Return the [X, Y] coordinate for the center point of the cell that contains the specified text.  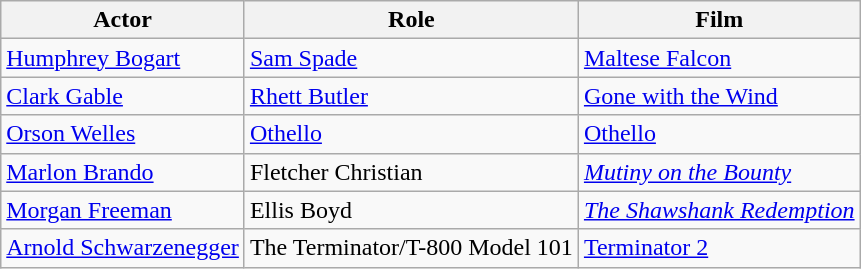
Humphrey Bogart [123, 58]
Terminator 2 [719, 248]
Gone with the Wind [719, 96]
Arnold Schwarzenegger [123, 248]
Film [719, 20]
Ellis Boyd [411, 210]
Sam Spade [411, 58]
Orson Welles [123, 134]
Actor [123, 20]
The Terminator/T-800 Model 101 [411, 248]
Fletcher Christian [411, 172]
Maltese Falcon [719, 58]
Role [411, 20]
Mutiny on the Bounty [719, 172]
Rhett Butler [411, 96]
Morgan Freeman [123, 210]
Marlon Brando [123, 172]
Clark Gable [123, 96]
The Shawshank Redemption [719, 210]
